Scan for the cell matching the given text and deliver its (X, Y) coordinate at center. 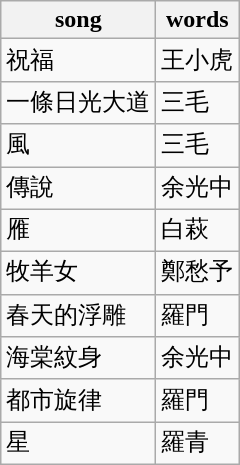
song (78, 20)
海棠紋身 (78, 358)
都市旋律 (78, 400)
一條日光大道 (78, 102)
words (198, 20)
祝福 (78, 60)
鄭愁予 (198, 274)
風 (78, 146)
春天的浮雕 (78, 316)
雁 (78, 230)
傳說 (78, 188)
羅青 (198, 444)
白萩 (198, 230)
星 (78, 444)
牧羊女 (78, 274)
王小虎 (198, 60)
